Search for the cell housing the specified text and yield its (X, Y) center coordinate. 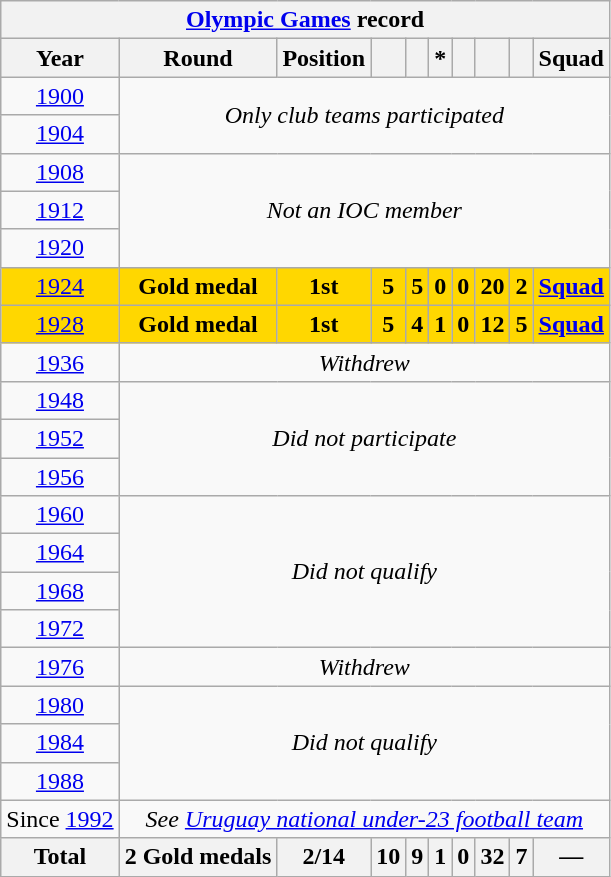
1912 (60, 210)
* (440, 58)
4 (418, 324)
1928 (60, 324)
1980 (60, 705)
1936 (60, 362)
— (571, 857)
1972 (60, 629)
1908 (60, 172)
1952 (60, 438)
Round (198, 58)
Total (60, 857)
2 Gold medals (198, 857)
12 (492, 324)
2 (522, 286)
1988 (60, 781)
1900 (60, 96)
Position (324, 58)
Only club teams participated (364, 115)
1964 (60, 553)
10 (388, 857)
Since 1992 (60, 819)
Year (60, 58)
20 (492, 286)
Olympic Games record (306, 20)
1924 (60, 286)
1960 (60, 515)
1956 (60, 477)
Did not participate (364, 438)
9 (418, 857)
1920 (60, 248)
1976 (60, 667)
1948 (60, 400)
7 (522, 857)
2/14 (324, 857)
See Uruguay national under-23 football team (364, 819)
1968 (60, 591)
Not an IOC member (364, 210)
32 (492, 857)
1984 (60, 743)
1904 (60, 134)
